Scan for the cell matching the given text and deliver its (x, y) coordinate at center. 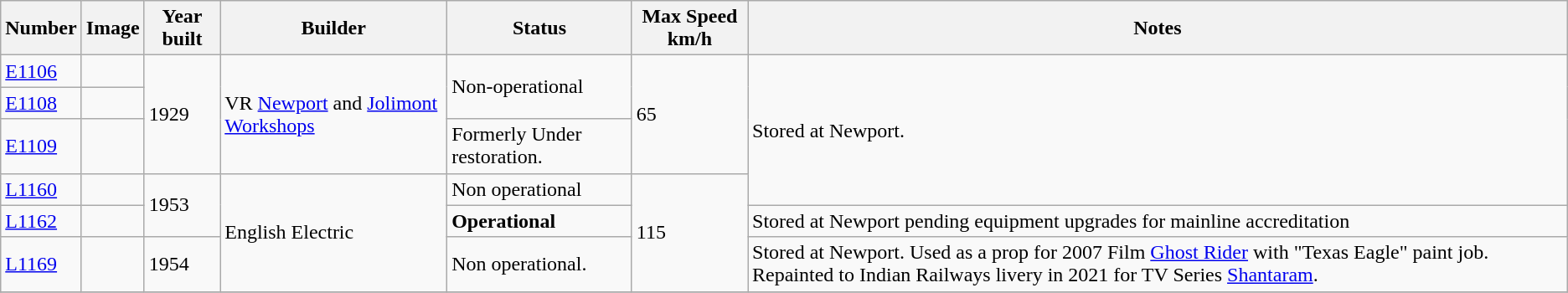
L1169 (41, 265)
1954 (183, 265)
L1162 (41, 221)
Builder (333, 28)
Status (539, 28)
VR Newport and Jolimont Workshops (333, 114)
Image (112, 28)
Max Speed km/h (689, 28)
E1106 (41, 71)
Non operational. (539, 265)
Stored at Newport pending equipment upgrades for mainline accreditation (1158, 221)
Operational (539, 221)
Non operational (539, 189)
Non-operational (539, 87)
Formerly Under restoration. (539, 146)
Notes (1158, 28)
Number (41, 28)
English Electric (333, 233)
L1160 (41, 189)
115 (689, 233)
E1109 (41, 146)
1929 (183, 114)
E1108 (41, 103)
1953 (183, 205)
Year built (183, 28)
65 (689, 114)
Stored at Newport. (1158, 131)
